Provide the (x, y) coordinate of the cell's center where the given text is located.  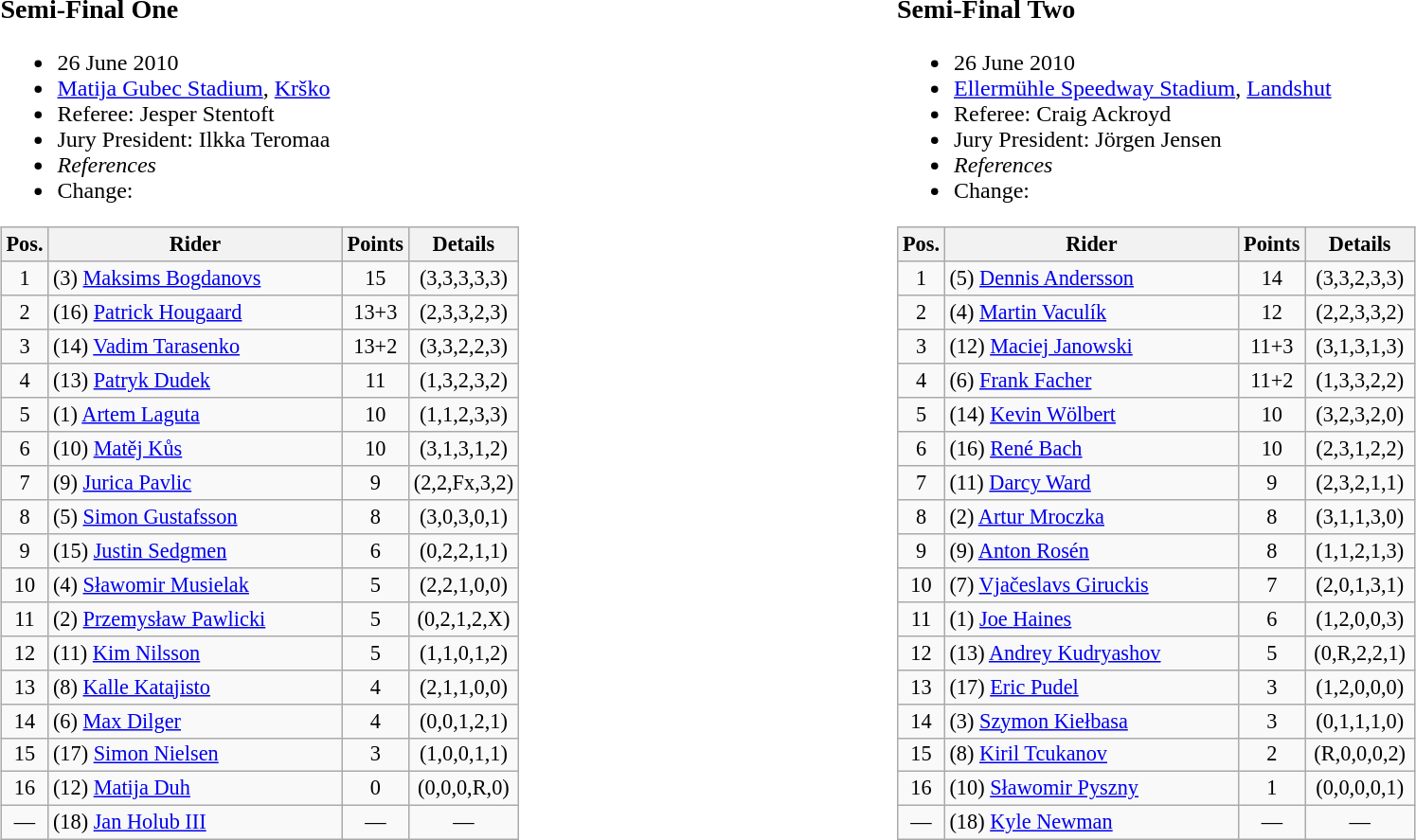
(12) Matija Duh (195, 789)
(8) Kalle Katajisto (195, 687)
(0,2,1,2,X) (464, 618)
(16) René Bach (1091, 449)
(9) Jurica Pavlic (195, 483)
(4) Martin Vaculík (1091, 313)
(14) Vadim Tarasenko (195, 347)
(6) Frank Facher (1091, 381)
(18) Kyle Newman (1091, 823)
(0,0,0,0,1) (1360, 789)
(7) Vjačeslavs Giruckis (1091, 584)
(R,0,0,0,2) (1360, 755)
(4) Sławomir Musielak (195, 584)
(2,2,1,0,0) (464, 584)
(2,3,1,2,2) (1360, 449)
11+2 (1272, 381)
(17) Eric Pudel (1091, 687)
(3,1,3,1,3) (1360, 347)
(2,1,1,0,0) (464, 687)
(5) Simon Gustafsson (195, 517)
(3) Szymon Kiełbasa (1091, 721)
(2,3,3,2,3) (464, 313)
(16) Patrick Hougaard (195, 313)
(12) Maciej Janowski (1091, 347)
(0,R,2,2,1) (1360, 652)
(13) Andrey Kudryashov (1091, 652)
(1) Artem Laguta (195, 415)
(9) Anton Rosén (1091, 551)
(1,1,2,3,3) (464, 415)
(3,1,1,3,0) (1360, 517)
(3,0,3,0,1) (464, 517)
(5) Dennis Andersson (1091, 278)
(11) Kim Nilsson (195, 652)
(0,1,1,1,0) (1360, 721)
(3,3,2,2,3) (464, 347)
(3,3,2,3,3) (1360, 278)
(2,2,Fx,3,2) (464, 483)
(2,2,3,3,2) (1360, 313)
13+3 (375, 313)
0 (375, 789)
(3) Maksims Bogdanovs (195, 278)
(13) Patryk Dudek (195, 381)
(2) Artur Mroczka (1091, 517)
(0,2,2,1,1) (464, 551)
(1,1,0,1,2) (464, 652)
(14) Kevin Wölbert (1091, 415)
(6) Max Dilger (195, 721)
13+2 (375, 347)
(3,1,3,1,2) (464, 449)
(1) Joe Haines (1091, 618)
(1,3,3,2,2) (1360, 381)
(3,3,3,3,3) (464, 278)
(1,3,2,3,2) (464, 381)
11+3 (1272, 347)
(1,0,0,1,1) (464, 755)
(2,0,1,3,1) (1360, 584)
(2,3,2,1,1) (1360, 483)
(17) Simon Nielsen (195, 755)
(18) Jan Holub III (195, 823)
(10) Matěj Kůs (195, 449)
(10) Sławomir Pyszny (1091, 789)
(15) Justin Sedgmen (195, 551)
(3,2,3,2,0) (1360, 415)
(1,1,2,1,3) (1360, 551)
(1,2,0,0,3) (1360, 618)
(11) Darcy Ward (1091, 483)
(8) Kiril Tcukanov (1091, 755)
(0,0,1,2,1) (464, 721)
(1,2,0,0,0) (1360, 687)
(0,0,0,R,0) (464, 789)
(2) Przemysław Pawlicki (195, 618)
